Search for the cell housing the specified text and yield its (x, y) center coordinate. 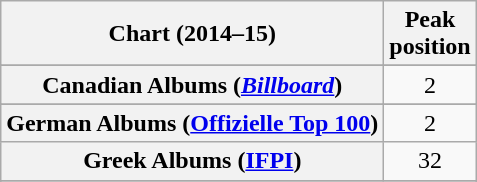
Chart (2014–15) (192, 34)
32 (430, 161)
Greek Albums (IFPI) (192, 161)
Peakposition (430, 34)
German Albums (Offizielle Top 100) (192, 123)
Canadian Albums (Billboard) (192, 85)
